Extract the [X, Y] coordinate from the center of the cell holding the provided text.  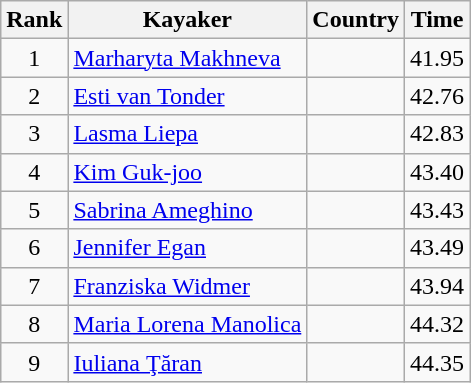
3 [34, 134]
Kim Guk-joo [188, 172]
Iuliana Ţăran [188, 362]
Time [438, 20]
42.76 [438, 96]
1 [34, 58]
43.49 [438, 248]
4 [34, 172]
44.35 [438, 362]
9 [34, 362]
2 [34, 96]
43.43 [438, 210]
Esti van Tonder [188, 96]
Kayaker [188, 20]
8 [34, 324]
Franziska Widmer [188, 286]
Rank [34, 20]
7 [34, 286]
Jennifer Egan [188, 248]
Sabrina Ameghino [188, 210]
6 [34, 248]
Lasma Liepa [188, 134]
5 [34, 210]
42.83 [438, 134]
41.95 [438, 58]
43.94 [438, 286]
43.40 [438, 172]
44.32 [438, 324]
Maria Lorena Manolica [188, 324]
Marharyta Makhneva [188, 58]
Country [356, 20]
